Find where the given text appears and provide that cell's center as (X, Y) coordinate. 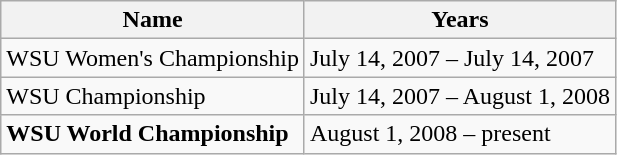
WSU Championship (153, 96)
August 1, 2008 – present (460, 134)
WSU Women's Championship (153, 58)
July 14, 2007 – August 1, 2008 (460, 96)
WSU World Championship (153, 134)
July 14, 2007 – July 14, 2007 (460, 58)
Name (153, 20)
Years (460, 20)
